Detect which cell encompasses the target text, then output its [x, y] center coordinate. 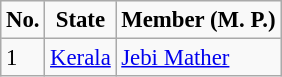
Jebi Mather [198, 57]
1 [23, 57]
No. [23, 20]
Member (M. P.) [198, 20]
State [80, 20]
Kerala [80, 57]
